Extract the (x, y) coordinate from the center of the cell holding the provided text.  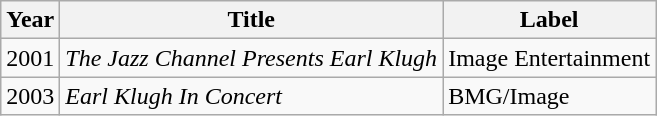
Image Entertainment (550, 58)
BMG/Image (550, 96)
2003 (30, 96)
Year (30, 20)
Earl Klugh In Concert (252, 96)
Label (550, 20)
2001 (30, 58)
Title (252, 20)
The Jazz Channel Presents Earl Klugh (252, 58)
